Capture the cell that displays the provided text and extract its [x, y] central coordinate. 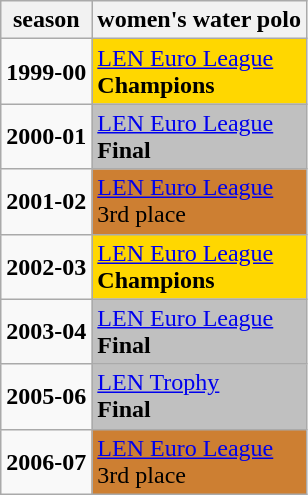
2000-01 [46, 136]
2001-02 [46, 202]
1999-00 [46, 72]
2006-07 [46, 462]
2002-03 [46, 266]
women's water polo [200, 20]
2003-04 [46, 332]
season [46, 20]
2005-06 [46, 396]
LEN TrophyFinal [200, 396]
